Determine the [x, y] coordinate at the center of the cell enclosing the given text.  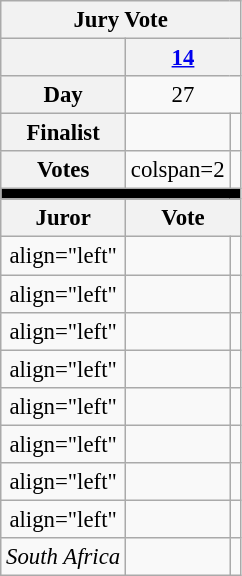
27 [182, 95]
Vote [182, 219]
Day [64, 95]
Jury Vote [121, 20]
Finalist [64, 133]
Votes [64, 170]
South Africa [64, 557]
14 [182, 58]
colspan=2 [177, 170]
Juror [64, 219]
